Output the [X, Y] coordinate of the center of the cell containing the given text.  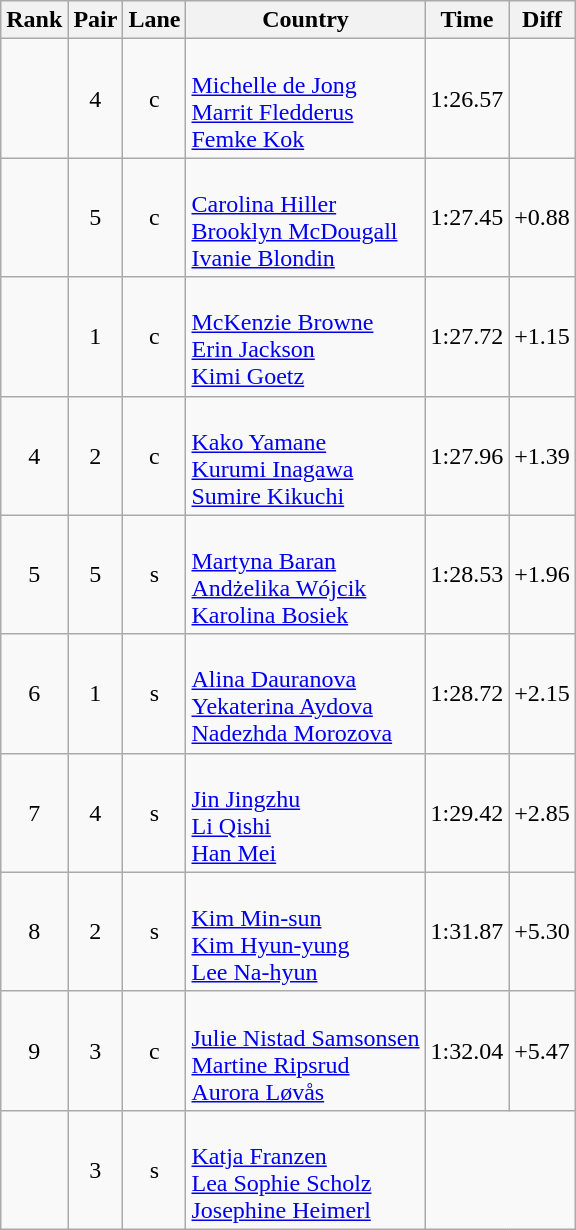
+5.30 [542, 932]
Jin JingzhuLi QishiHan Mei [306, 812]
1:27.45 [467, 218]
9 [34, 1050]
Rank [34, 20]
+2.85 [542, 812]
1:28.53 [467, 574]
1:32.04 [467, 1050]
+1.15 [542, 336]
1:29.42 [467, 812]
Martyna BaranAndżelika WójcikKarolina Bosiek [306, 574]
1:27.72 [467, 336]
Carolina HillerBrooklyn McDougallIvanie Blondin [306, 218]
Time [467, 20]
Diff [542, 20]
Katja FranzenLea Sophie ScholzJosephine Heimerl [306, 1170]
6 [34, 694]
Pair [96, 20]
+5.47 [542, 1050]
Julie Nistad SamsonsenMartine RipsrudAurora Løvås [306, 1050]
1:26.57 [467, 98]
+1.96 [542, 574]
+0.88 [542, 218]
Alina DauranovaYekaterina AydovaNadezhda Morozova [306, 694]
Kako YamaneKurumi InagawaSumire Kikuchi [306, 456]
Kim Min-sunKim Hyun-yungLee Na-hyun [306, 932]
McKenzie BrowneErin JacksonKimi Goetz [306, 336]
Country [306, 20]
+1.39 [542, 456]
1:31.87 [467, 932]
7 [34, 812]
1:27.96 [467, 456]
+2.15 [542, 694]
8 [34, 932]
Michelle de JongMarrit FledderusFemke Kok [306, 98]
Lane [154, 20]
1:28.72 [467, 694]
